Extract the [X, Y] coordinate from the center of the cell holding the provided text.  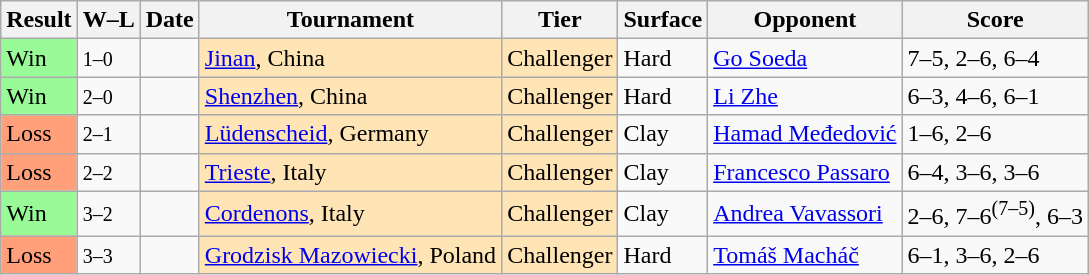
W–L [108, 20]
Surface [663, 20]
6–1, 3–6, 2–6 [995, 255]
6–3, 4–6, 6–1 [995, 96]
Opponent [805, 20]
2–1 [108, 134]
3–3 [108, 255]
Grodzisk Mazowiecki, Poland [350, 255]
2–6, 7–6(7–5), 6–3 [995, 214]
Li Zhe [805, 96]
Shenzhen, China [350, 96]
Score [995, 20]
7–5, 2–6, 6–4 [995, 58]
Cordenons, Italy [350, 214]
3–2 [108, 214]
Tournament [350, 20]
Date [170, 20]
Tomáš Macháč [805, 255]
1–0 [108, 58]
Go Soeda [805, 58]
Tier [560, 20]
Hamad Međedović [805, 134]
Jinan, China [350, 58]
Trieste, Italy [350, 172]
Andrea Vavassori [805, 214]
1–6, 2–6 [995, 134]
Francesco Passaro [805, 172]
2–0 [108, 96]
Result [39, 20]
Lüdenscheid, Germany [350, 134]
6–4, 3–6, 3–6 [995, 172]
2–2 [108, 172]
